Locate the cell with the specified text and output its (x, y) center coordinate. 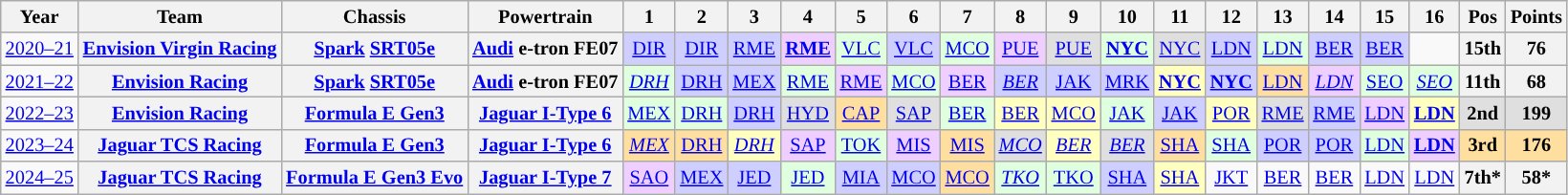
7 (968, 16)
2022–23 (40, 113)
15th (1483, 49)
16 (1434, 16)
Jaguar I-Type 7 (545, 178)
1 (648, 16)
9 (1074, 16)
10 (1127, 16)
4 (807, 16)
11th (1483, 81)
2023–24 (40, 145)
58* (1536, 178)
2nd (1483, 113)
14 (1334, 16)
Points (1536, 16)
12 (1231, 16)
JKT (1231, 178)
CAP (861, 113)
Chassis (375, 16)
HYD (807, 113)
TOK (861, 145)
Envision Virgin Racing (180, 49)
6 (913, 16)
8 (1021, 16)
2020–21 (40, 49)
Formula E Gen3 Evo (375, 178)
3rd (1483, 145)
11 (1180, 16)
Powertrain (545, 16)
15 (1384, 16)
176 (1536, 145)
2021–22 (40, 81)
SAO (648, 178)
MIA (861, 178)
Pos (1483, 16)
Team (180, 16)
3 (753, 16)
5 (861, 16)
68 (1536, 81)
MRK (1127, 81)
7th* (1483, 178)
199 (1536, 113)
2 (702, 16)
13 (1283, 16)
76 (1536, 49)
2024–25 (40, 178)
Year (40, 16)
